Return (x, y) of the center of cell containing provided text 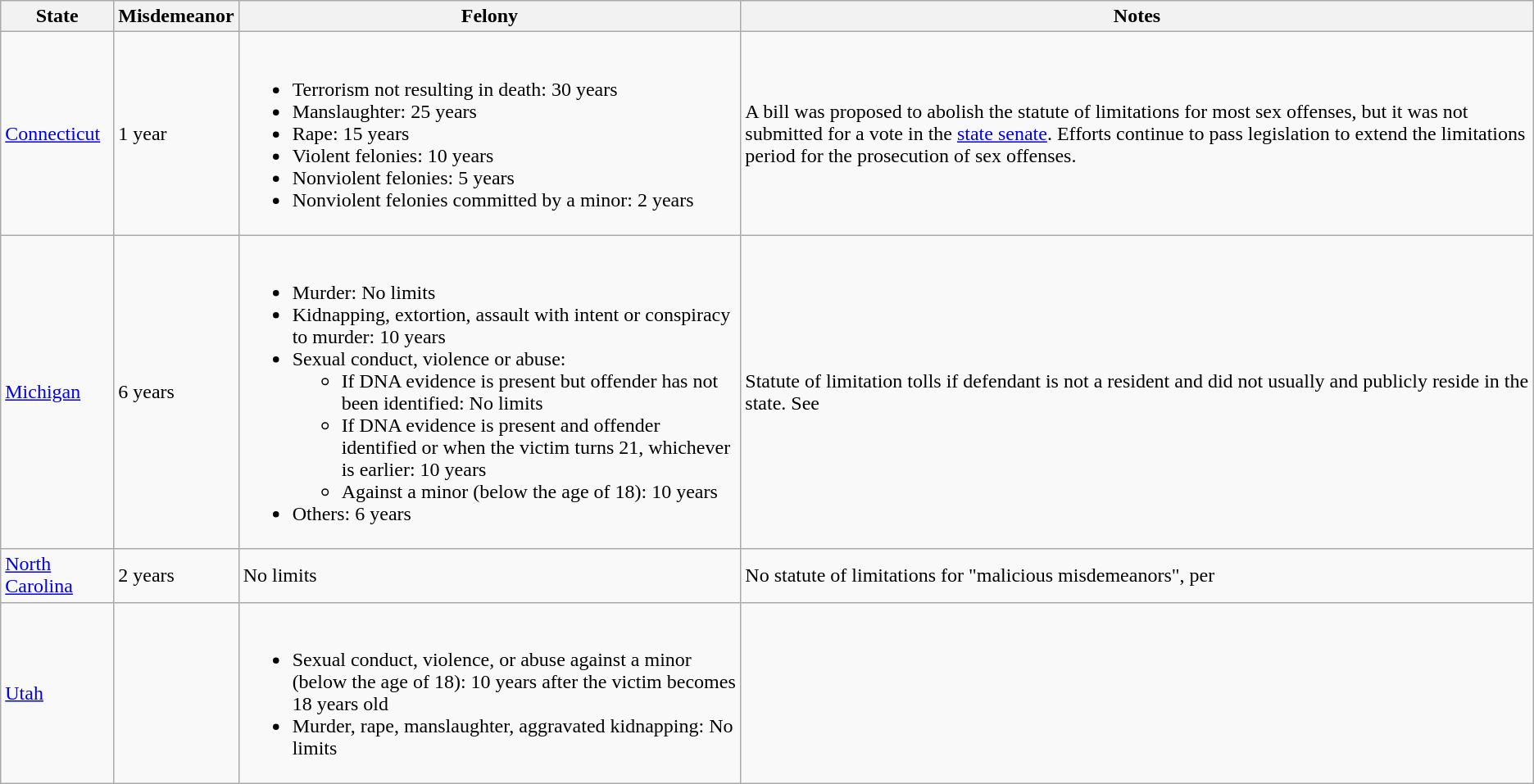
Utah (57, 693)
Misdemeanor (176, 16)
1 year (176, 134)
North Carolina (57, 575)
6 years (176, 392)
State (57, 16)
Felony (490, 16)
No statute of limitations for "malicious misdemeanors", per (1137, 575)
Connecticut (57, 134)
No limits (490, 575)
2 years (176, 575)
Notes (1137, 16)
Statute of limitation tolls if defendant is not a resident and did not usually and publicly reside in the state. See (1137, 392)
Michigan (57, 392)
